Detect which cell encompasses the target text, then output its [x, y] center coordinate. 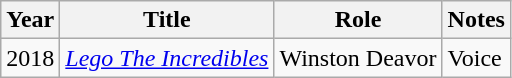
Title [167, 20]
Notes [476, 20]
Year [30, 20]
Winston Deavor [358, 58]
2018 [30, 58]
Voice [476, 58]
Lego The Incredibles [167, 58]
Role [358, 20]
